Return the [X, Y] coordinate for the center point of the cell that contains the specified text.  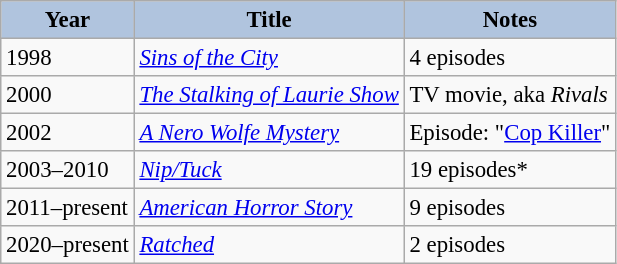
Year [68, 20]
TV movie, aka Rivals [510, 95]
2020–present [68, 245]
Ratched [269, 245]
Title [269, 20]
2002 [68, 133]
2000 [68, 95]
Nip/Tuck [269, 170]
Sins of the City [269, 58]
Episode: "Cop Killer" [510, 133]
American Horror Story [269, 208]
2 episodes [510, 245]
1998 [68, 58]
9 episodes [510, 208]
4 episodes [510, 58]
The Stalking of Laurie Show [269, 95]
2011–present [68, 208]
Notes [510, 20]
2003–2010 [68, 170]
A Nero Wolfe Mystery [269, 133]
19 episodes* [510, 170]
